Return [X, Y] of the center of cell containing provided text 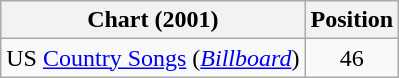
46 [352, 58]
Chart (2001) [153, 20]
Position [352, 20]
US Country Songs (Billboard) [153, 58]
